Scan for the cell matching the given text and deliver its [x, y] coordinate at center. 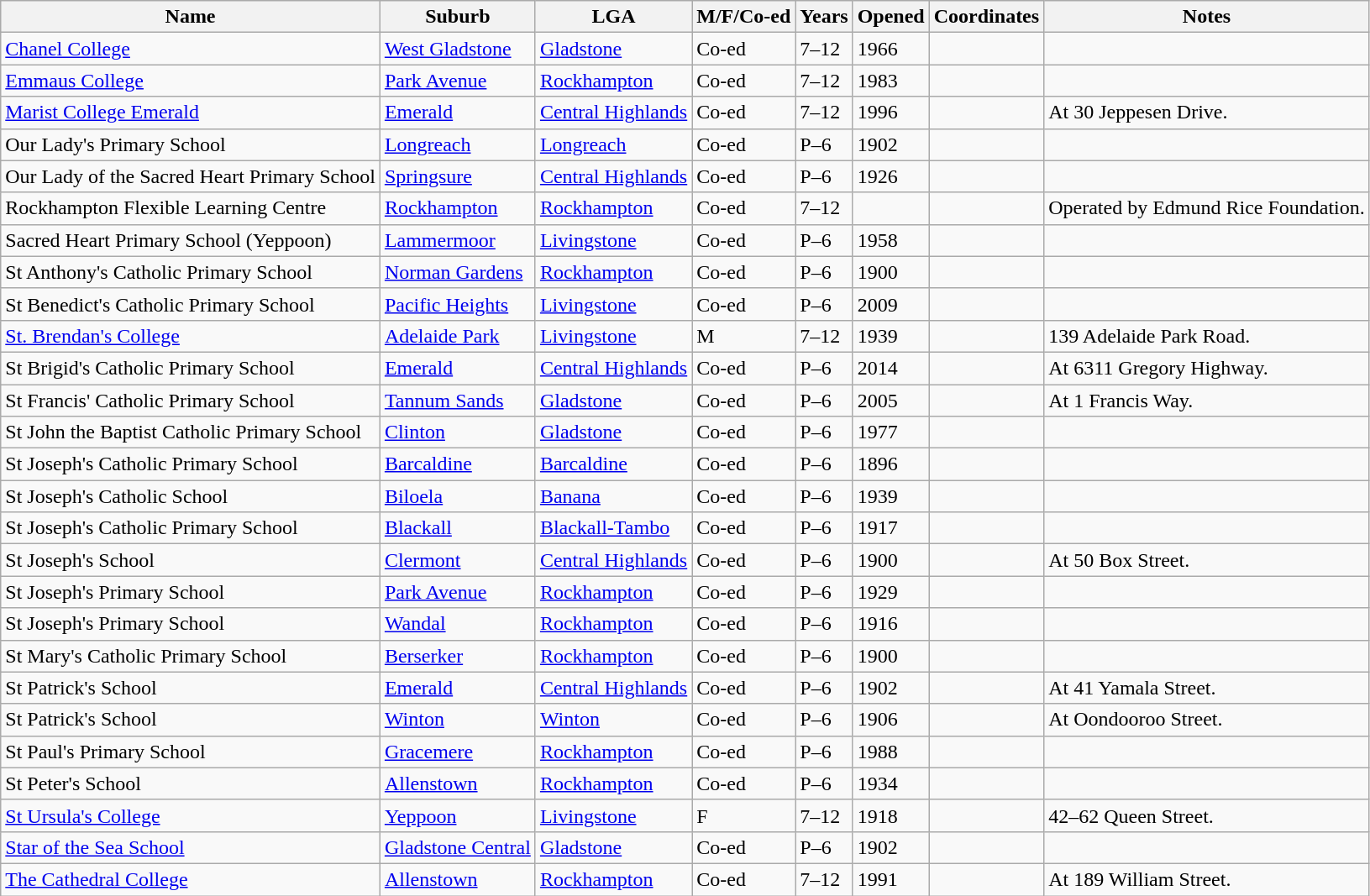
Chanel College [191, 49]
West Gladstone [457, 49]
1988 [890, 752]
At 30 Jeppesen Drive. [1207, 113]
1917 [890, 528]
1918 [890, 815]
1996 [890, 113]
1958 [890, 240]
Name [191, 17]
2014 [890, 368]
Blackall-Tambo [613, 528]
Operated by Edmund Rice Foundation. [1207, 208]
Rockhampton Flexible Learning Centre [191, 208]
1983 [890, 81]
St John the Baptist Catholic Primary School [191, 432]
St Mary's Catholic Primary School [191, 656]
139 Adelaide Park Road. [1207, 336]
Blackall [457, 528]
St Brigid's Catholic Primary School [191, 368]
St Ursula's College [191, 815]
St Peter's School [191, 783]
1991 [890, 879]
F [744, 815]
1906 [890, 720]
St Benedict's Catholic Primary School [191, 304]
Star of the Sea School [191, 847]
Wandal [457, 624]
St Joseph's School [191, 560]
Notes [1207, 17]
1929 [890, 592]
M [744, 336]
1916 [890, 624]
Norman Gardens [457, 272]
At 50 Box Street. [1207, 560]
Pacific Heights [457, 304]
Tannum Sands [457, 401]
Opened [890, 17]
LGA [613, 17]
Biloela [457, 496]
2005 [890, 401]
At 189 William Street. [1207, 879]
Suburb [457, 17]
1934 [890, 783]
Banana [613, 496]
At 1 Francis Way. [1207, 401]
St. Brendan's College [191, 336]
Gladstone Central [457, 847]
Marist College Emerald [191, 113]
At 41 Yamala Street. [1207, 688]
The Cathedral College [191, 879]
42–62 Queen Street. [1207, 815]
Years [824, 17]
1926 [890, 176]
1977 [890, 432]
M/F/Co-ed [744, 17]
Springsure [457, 176]
At Oondooroo Street. [1207, 720]
Berserker [457, 656]
Adelaide Park [457, 336]
Clinton [457, 432]
Yeppoon [457, 815]
St Joseph's Catholic School [191, 496]
St Paul's Primary School [191, 752]
At 6311 Gregory Highway. [1207, 368]
St Francis' Catholic Primary School [191, 401]
St Anthony's Catholic Primary School [191, 272]
1966 [890, 49]
Our Lady of the Sacred Heart Primary School [191, 176]
Lammermoor [457, 240]
Coordinates [986, 17]
Emmaus College [191, 81]
Clermont [457, 560]
1896 [890, 464]
Gracemere [457, 752]
Our Lady's Primary School [191, 144]
2009 [890, 304]
Sacred Heart Primary School (Yeppoon) [191, 240]
